Scan for the cell matching the given text and deliver its [X, Y] coordinate at center. 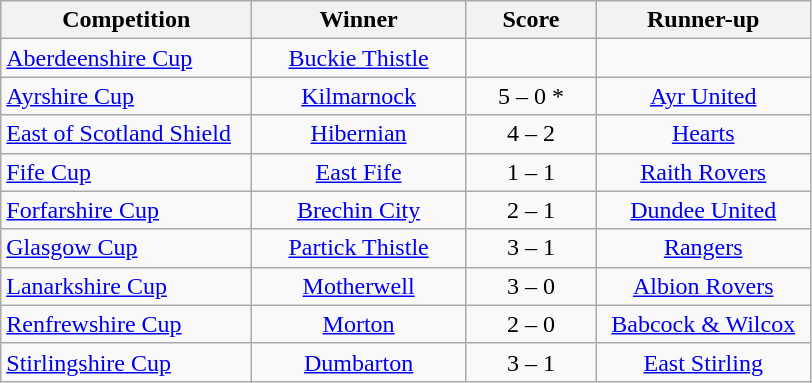
Brechin City [359, 210]
5 – 0 * [530, 96]
Ayr United [703, 96]
Runner-up [703, 20]
Score [530, 20]
Competition [126, 20]
Babcock & Wilcox [703, 324]
2 – 1 [530, 210]
Stirlingshire Cup [126, 362]
Aberdeenshire Cup [126, 58]
3 – 0 [530, 286]
Dumbarton [359, 362]
Albion Rovers [703, 286]
Motherwell [359, 286]
Morton [359, 324]
Renfrewshire Cup [126, 324]
Raith Rovers [703, 172]
1 – 1 [530, 172]
Buckie Thistle [359, 58]
Ayrshire Cup [126, 96]
Fife Cup [126, 172]
Hibernian [359, 134]
Dundee United [703, 210]
East Stirling [703, 362]
Glasgow Cup [126, 248]
4 – 2 [530, 134]
Rangers [703, 248]
Winner [359, 20]
Hearts [703, 134]
Forfarshire Cup [126, 210]
Partick Thistle [359, 248]
Kilmarnock [359, 96]
East of Scotland Shield [126, 134]
Lanarkshire Cup [126, 286]
2 – 0 [530, 324]
East Fife [359, 172]
